From the cell containing the given text, extract its center point as (x, y) coordinate. 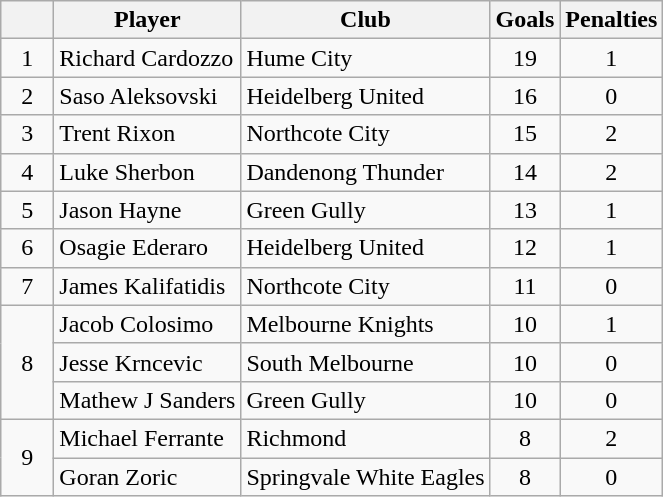
James Kalifatidis (148, 286)
Dandenong Thunder (366, 172)
4 (28, 172)
Player (148, 20)
7 (28, 286)
Springvale White Eagles (366, 477)
5 (28, 210)
Trent Rixon (148, 134)
Saso Aleksovski (148, 96)
12 (525, 248)
Melbourne Knights (366, 324)
3 (28, 134)
Jason Hayne (148, 210)
Jesse Krncevic (148, 362)
South Melbourne (366, 362)
Goran Zoric (148, 477)
Hume City (366, 58)
11 (525, 286)
Mathew J Sanders (148, 400)
14 (525, 172)
Richmond (366, 438)
9 (28, 457)
Goals (525, 20)
6 (28, 248)
19 (525, 58)
Luke Sherbon (148, 172)
Michael Ferrante (148, 438)
Jacob Colosimo (148, 324)
Penalties (612, 20)
16 (525, 96)
15 (525, 134)
Richard Cardozzo (148, 58)
Osagie Ederaro (148, 248)
13 (525, 210)
Club (366, 20)
